Identify which cell holds the provided text, then report its [X, Y] central coordinate. 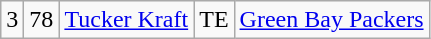
Tucker Kraft [126, 20]
Green Bay Packers [332, 20]
3 [12, 20]
TE [214, 20]
78 [42, 20]
